Detect which cell encompasses the target text, then output its [X, Y] center coordinate. 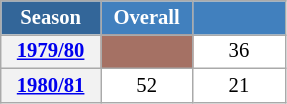
21 [239, 85]
1980/81 [51, 85]
52 [146, 85]
Overall [146, 17]
1979/80 [51, 51]
36 [239, 51]
Season [51, 17]
